Return (X, Y) of the center of cell containing provided text 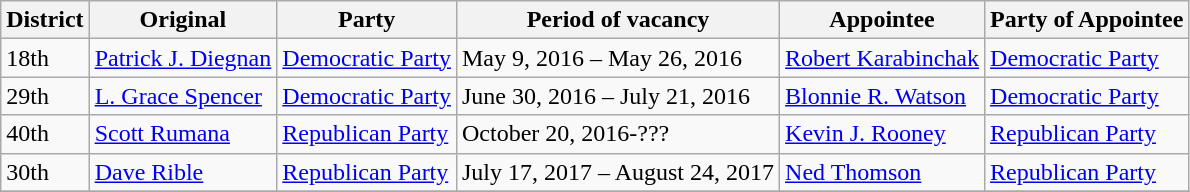
October 20, 2016-??? (618, 134)
18th (45, 58)
Patrick J. Diegnan (183, 58)
Party of Appointee (1087, 20)
30th (45, 172)
29th (45, 96)
Scott Rumana (183, 134)
Blonnie R. Watson (882, 96)
July 17, 2017 – August 24, 2017 (618, 172)
L. Grace Spencer (183, 96)
Period of vacancy (618, 20)
Dave Rible (183, 172)
Ned Thomson (882, 172)
Party (367, 20)
Kevin J. Rooney (882, 134)
District (45, 20)
June 30, 2016 – July 21, 2016 (618, 96)
Original (183, 20)
Robert Karabinchak (882, 58)
Appointee (882, 20)
40th (45, 134)
May 9, 2016 – May 26, 2016 (618, 58)
